Scan for the cell matching the given text and deliver its [X, Y] coordinate at center. 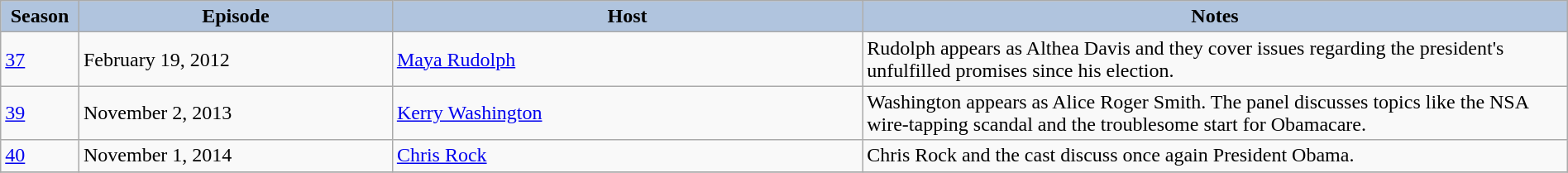
Washington appears as Alice Roger Smith. The panel discusses topics like the NSA wire-tapping scandal and the troublesome start for Obamacare. [1216, 113]
39 [40, 113]
November 1, 2014 [235, 156]
Season [40, 17]
37 [40, 60]
Episode [235, 17]
Chris Rock [627, 156]
Host [627, 17]
Maya Rudolph [627, 60]
40 [40, 156]
Kerry Washington [627, 113]
February 19, 2012 [235, 60]
Rudolph appears as Althea Davis and they cover issues regarding the president's unfulfilled promises since his election. [1216, 60]
Chris Rock and the cast discuss once again President Obama. [1216, 156]
Notes [1216, 17]
November 2, 2013 [235, 113]
